Output the (x, y) coordinate of the center of the cell containing the given text.  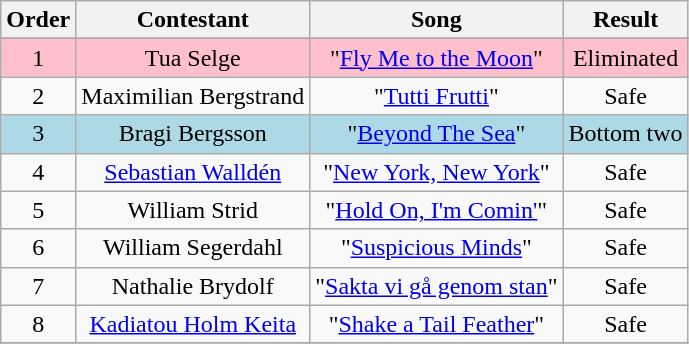
Nathalie Brydolf (193, 286)
William Strid (193, 210)
William Segerdahl (193, 248)
3 (38, 134)
1 (38, 58)
"Suspicious Minds" (436, 248)
"Beyond The Sea" (436, 134)
Eliminated (626, 58)
5 (38, 210)
"Fly Me to the Moon" (436, 58)
Song (436, 20)
Tua Selge (193, 58)
6 (38, 248)
2 (38, 96)
"Shake a Tail Feather" (436, 324)
Bottom two (626, 134)
7 (38, 286)
Sebastian Walldén (193, 172)
Contestant (193, 20)
"New York, New York" (436, 172)
"Hold On, I'm Comin'" (436, 210)
4 (38, 172)
8 (38, 324)
Bragi Bergsson (193, 134)
Kadiatou Holm Keita (193, 324)
Order (38, 20)
"Tutti Frutti" (436, 96)
Maximilian Bergstrand (193, 96)
Result (626, 20)
"Sakta vi gå genom stan" (436, 286)
